Identify which cell holds the provided text, then report its [x, y] central coordinate. 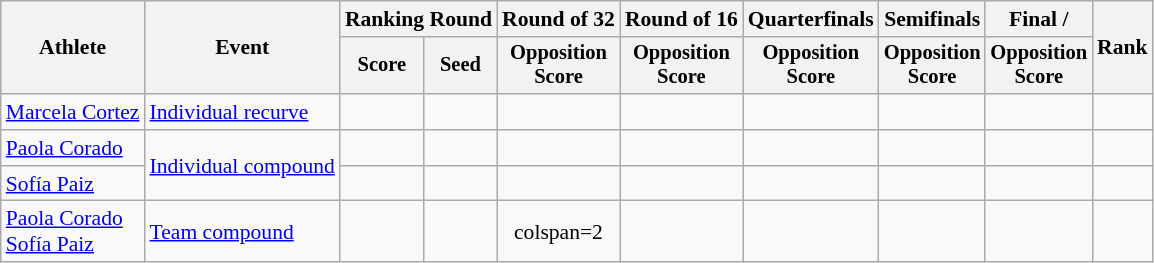
Round of 32 [558, 19]
Semifinals [932, 19]
Paola CoradoSofía Paiz [73, 232]
Ranking Round [418, 19]
colspan=2 [558, 232]
Quarterfinals [811, 19]
Seed [460, 66]
Team compound [242, 232]
Rank [1122, 48]
Event [242, 48]
Individual compound [242, 166]
Athlete [73, 48]
Marcela Cortez [73, 112]
Round of 16 [682, 19]
Sofía Paiz [73, 184]
Score [382, 66]
Final / [1038, 19]
Paola Corado [73, 148]
Individual recurve [242, 112]
